Return the (x, y) coordinate for the center point of the cell that contains the specified text.  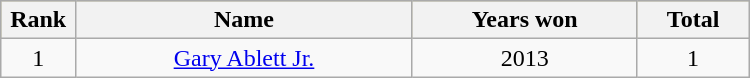
Name (244, 20)
Total (693, 20)
Rank (38, 20)
Years won (524, 20)
2013 (524, 58)
Gary Ablett Jr. (244, 58)
